For the text-containing cell, return its midpoint in [X, Y] coordinate format. 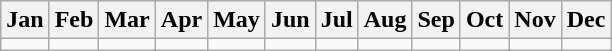
Jun [290, 20]
Dec [586, 20]
Sep [436, 20]
Apr [181, 20]
Jan [25, 20]
Nov [535, 20]
Oct [484, 20]
Jul [336, 20]
Mar [127, 20]
Feb [74, 20]
May [237, 20]
Aug [385, 20]
